Return the (X, Y) coordinate for the center point of the cell that contains the specified text.  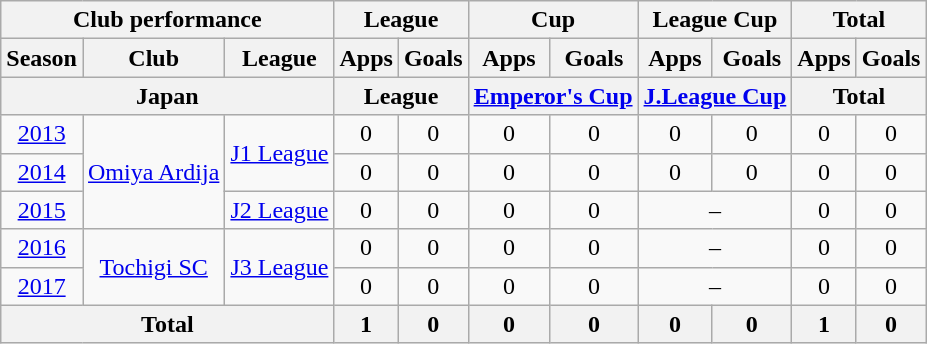
Cup (553, 20)
2017 (42, 286)
2016 (42, 248)
Emperor's Cup (553, 96)
Club performance (168, 20)
Omiya Ardija (153, 172)
League Cup (715, 20)
2014 (42, 172)
J1 League (280, 153)
Japan (168, 96)
2015 (42, 210)
Club (153, 58)
2013 (42, 134)
J3 League (280, 267)
J.League Cup (715, 96)
J2 League (280, 210)
Season (42, 58)
Tochigi SC (153, 267)
